Determine the [x, y] coordinate at the center of the cell enclosing the given text.  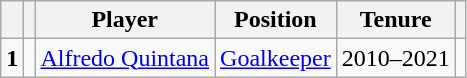
Goalkeeper [276, 58]
Alfredo Quintana [125, 58]
2010–2021 [396, 58]
Position [276, 20]
Player [125, 20]
Tenure [396, 20]
1 [12, 58]
